Return [X, Y] of the center of cell containing provided text 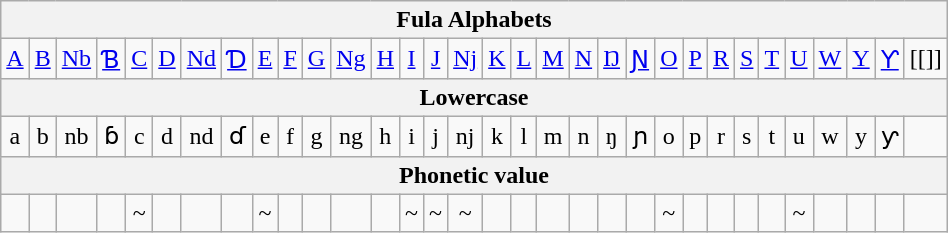
m [553, 136]
p [695, 136]
l [524, 136]
k [497, 136]
P [695, 59]
c [140, 136]
i [412, 136]
ɲ [640, 136]
g [316, 136]
[[]] [926, 59]
K [497, 59]
j [436, 136]
M [553, 59]
Phonetic value [474, 175]
Nd [201, 59]
Ɗ [238, 59]
a [15, 136]
L [524, 59]
Nj [466, 59]
S [747, 59]
T [772, 59]
F [290, 59]
b [42, 136]
N [583, 59]
D [167, 59]
o [669, 136]
E [265, 59]
I [412, 59]
Nb [76, 59]
f [290, 136]
Ŋ [612, 59]
r [720, 136]
A [15, 59]
nj [466, 136]
e [265, 136]
G [316, 59]
Ƴ [890, 59]
Ɲ [640, 59]
ng [351, 136]
O [669, 59]
w [830, 136]
u [799, 136]
W [830, 59]
n [583, 136]
nb [76, 136]
Lowercase [474, 97]
nd [201, 136]
Y [861, 59]
h [385, 136]
C [140, 59]
U [799, 59]
d [167, 136]
ŋ [612, 136]
Ng [351, 59]
Ɓ [112, 59]
R [720, 59]
t [772, 136]
ɓ [112, 136]
Fula Alphabets [474, 20]
B [42, 59]
J [436, 59]
ɗ [238, 136]
s [747, 136]
y [861, 136]
H [385, 59]
ƴ [890, 136]
